For the text-containing cell, return its midpoint in (x, y) coordinate format. 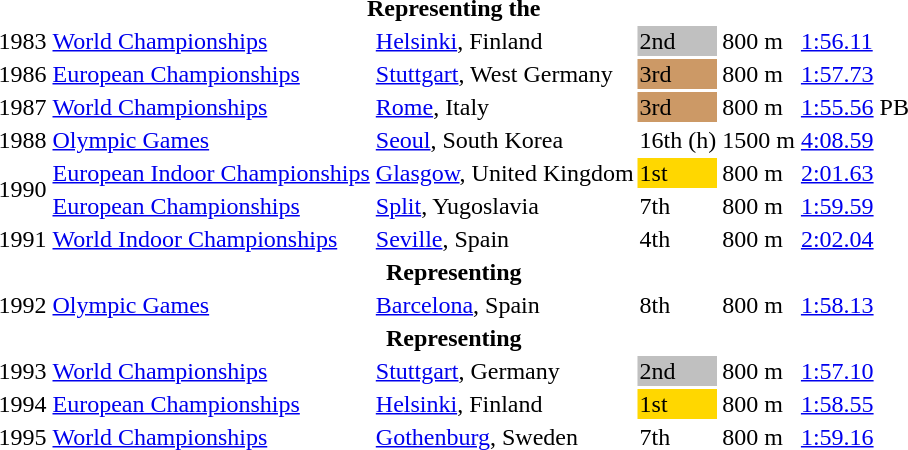
Seoul, South Korea (504, 140)
1500 m (759, 140)
European Indoor Championships (211, 173)
Stuttgart, Germany (504, 371)
Rome, Italy (504, 107)
Barcelona, Spain (504, 305)
Seville, Spain (504, 239)
Split, Yugoslavia (504, 206)
World Indoor Championships (211, 239)
4th (678, 239)
Glasgow, United Kingdom (504, 173)
8th (678, 305)
16th (h) (678, 140)
Stuttgart, West Germany (504, 74)
7th (678, 206)
